Pinpoint the cell where the given text exists, returning its [x, y] midpoint coordinate. 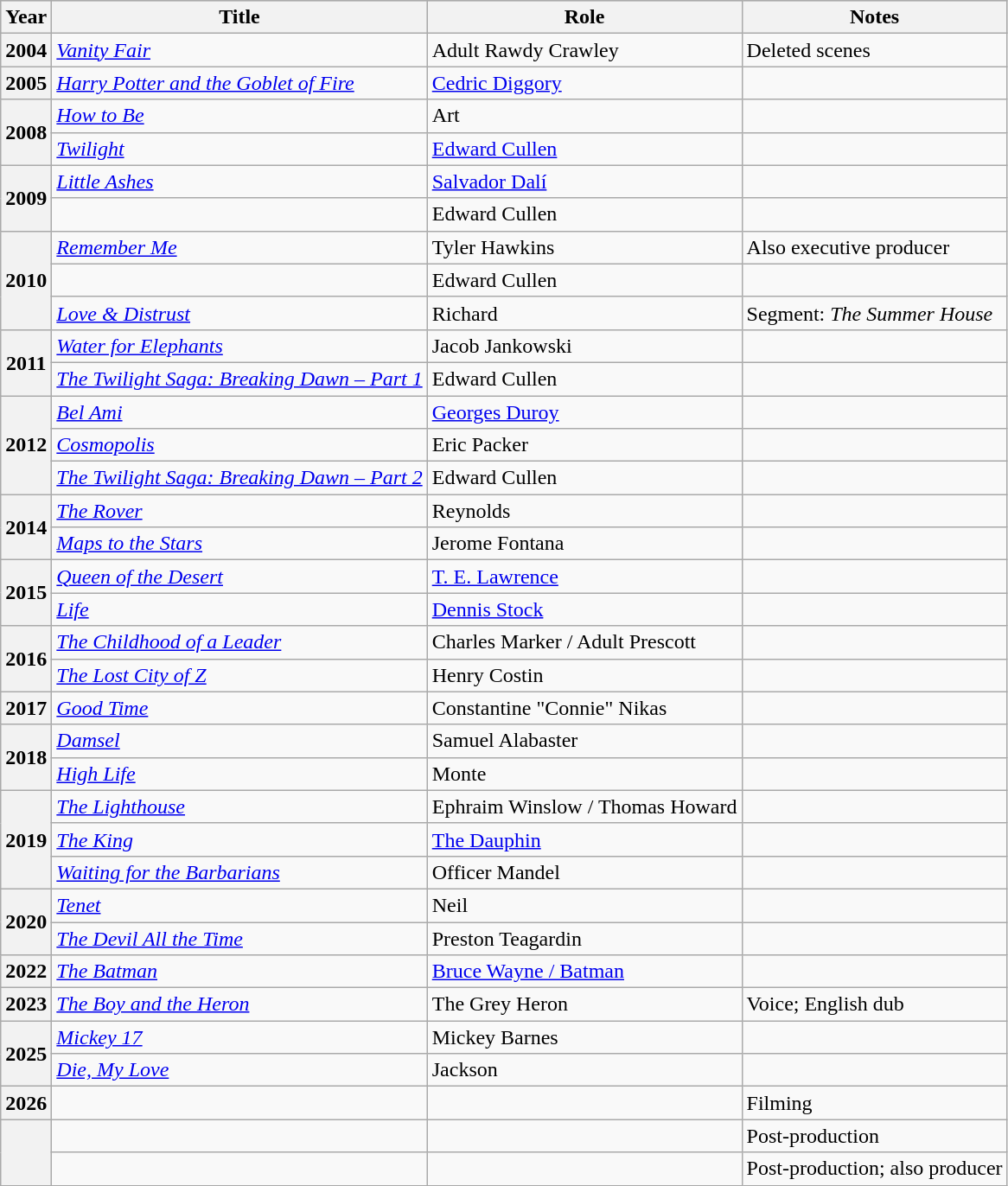
The Dauphin [584, 839]
2012 [26, 445]
Role [584, 17]
Mickey Barnes [584, 1037]
The Childhood of a Leader [239, 642]
Segment: The Summer House [875, 313]
Samuel Alabaster [584, 741]
Officer Mandel [584, 872]
Harry Potter and the Goblet of Fire [239, 83]
2016 [26, 659]
Die, My Love [239, 1070]
2018 [26, 757]
Maps to the Stars [239, 544]
2019 [26, 839]
Jerome Fontana [584, 544]
2017 [26, 708]
Richard [584, 313]
Remember Me [239, 247]
2025 [26, 1054]
Bel Ami [239, 412]
Queen of the Desert [239, 577]
Year [26, 17]
How to Be [239, 116]
Title [239, 17]
2015 [26, 593]
2009 [26, 198]
Damsel [239, 741]
The Devil All the Time [239, 938]
High Life [239, 774]
Tenet [239, 905]
Charles Marker / Adult Prescott [584, 642]
Post-production [875, 1136]
2011 [26, 362]
Life [239, 609]
T. E. Lawrence [584, 577]
The Rover [239, 511]
The Boy and the Heron [239, 1004]
Cosmopolis [239, 445]
Ephraim Winslow / Thomas Howard [584, 807]
The Batman [239, 972]
Tyler Hawkins [584, 247]
Cedric Diggory [584, 83]
Good Time [239, 708]
2005 [26, 83]
The Twilight Saga: Breaking Dawn – Part 2 [239, 478]
Vanity Fair [239, 50]
Dennis Stock [584, 609]
Constantine "Connie" Nikas [584, 708]
Salvador Dalí [584, 182]
Georges Duroy [584, 412]
2010 [26, 280]
The King [239, 839]
Also executive producer [875, 247]
Monte [584, 774]
The Lost City of Z [239, 675]
2004 [26, 50]
Jacob Jankowski [584, 346]
Deleted scenes [875, 50]
2020 [26, 921]
The Twilight Saga: Breaking Dawn – Part 1 [239, 379]
Filming [875, 1103]
Twilight [239, 149]
Reynolds [584, 511]
2023 [26, 1004]
The Lighthouse [239, 807]
Adult Rawdy Crawley [584, 50]
Art [584, 116]
Bruce Wayne / Batman [584, 972]
Voice; English dub [875, 1004]
Mickey 17 [239, 1037]
Love & Distrust [239, 313]
Eric Packer [584, 445]
Water for Elephants [239, 346]
2014 [26, 527]
2022 [26, 972]
2026 [26, 1103]
Henry Costin [584, 675]
Preston Teagardin [584, 938]
Post-production; also producer [875, 1169]
2008 [26, 132]
The Grey Heron [584, 1004]
Waiting for the Barbarians [239, 872]
Little Ashes [239, 182]
Notes [875, 17]
Jackson [584, 1070]
Neil [584, 905]
